For the text-containing cell, return its midpoint in [X, Y] coordinate format. 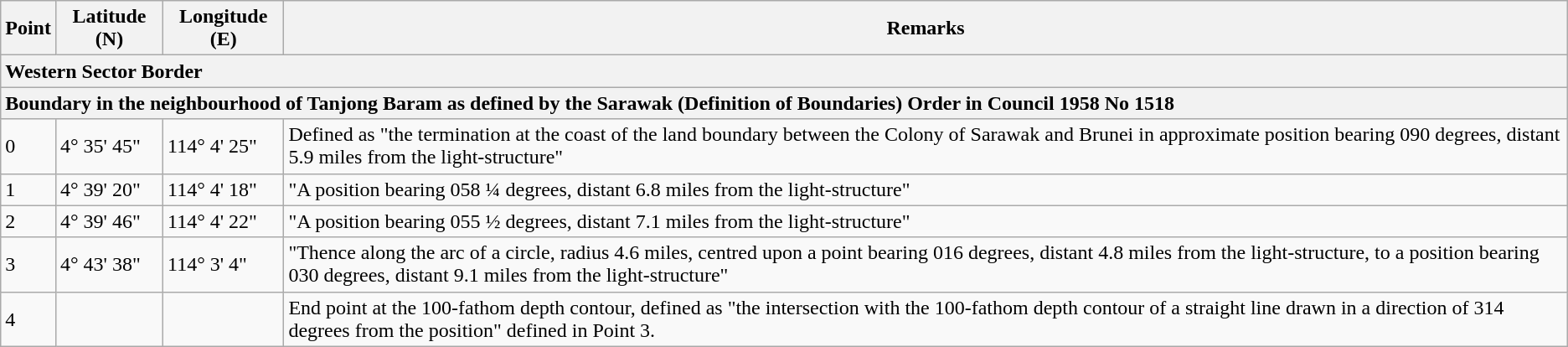
114° 4' 22" [223, 221]
114° 4' 18" [223, 189]
4° 35' 45" [109, 146]
"A position bearing 055 ½ degrees, distant 7.1 miles from the light-structure" [926, 221]
1 [28, 189]
4° 39' 20" [109, 189]
Point [28, 28]
2 [28, 221]
0 [28, 146]
4° 43' 38" [109, 265]
Western Sector Border [784, 71]
Latitude (N) [109, 28]
4° 39' 46" [109, 221]
Remarks [926, 28]
Boundary in the neighbourhood of Tanjong Baram as defined by the Sarawak (Definition of Boundaries) Order in Council 1958 No 1518 [784, 103]
Longitude (E) [223, 28]
"A position bearing 058 ¼ degrees, distant 6.8 miles from the light-structure" [926, 189]
114° 3' 4" [223, 265]
4 [28, 319]
3 [28, 265]
114° 4' 25" [223, 146]
